Identify which cell holds the provided text, then report its (x, y) central coordinate. 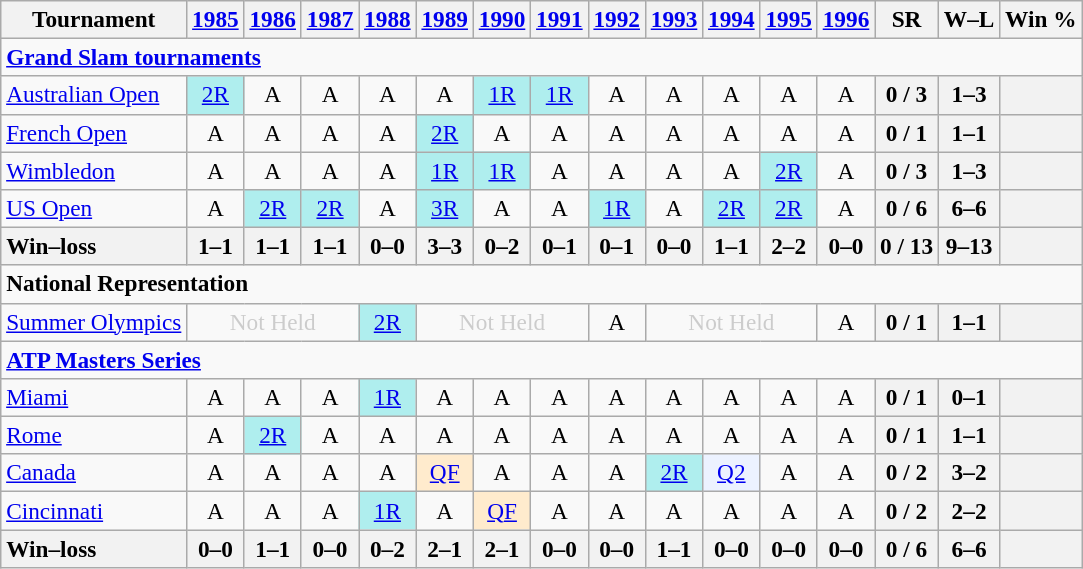
Win % (1041, 19)
Cincinnati (94, 510)
Wimbledon (94, 170)
Grand Slam tournaments (542, 57)
1988 (388, 19)
Canada (94, 473)
3R (444, 208)
Australian Open (94, 95)
1994 (732, 19)
0 / 13 (907, 246)
1996 (846, 19)
ATP Masters Series (542, 359)
3–3 (444, 246)
9–13 (968, 246)
1991 (560, 19)
1995 (788, 19)
1989 (444, 19)
W–L (968, 19)
3–2 (968, 473)
Q2 (732, 473)
US Open (94, 208)
1986 (272, 19)
1990 (502, 19)
National Representation (542, 284)
1992 (616, 19)
French Open (94, 133)
Miami (94, 397)
SR (907, 19)
1985 (216, 19)
1987 (330, 19)
Tournament (94, 19)
1993 (674, 19)
Rome (94, 435)
Summer Olympics (94, 322)
